Determine the [x, y] coordinate at the center of the cell enclosing the given text.  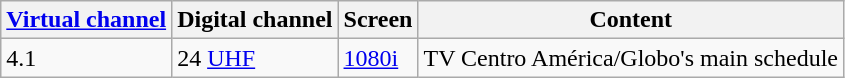
1080i [378, 58]
Virtual channel [86, 20]
Screen [378, 20]
Digital channel [255, 20]
4.1 [86, 58]
Content [631, 20]
24 UHF [255, 58]
TV Centro América/Globo's main schedule [631, 58]
